Pinpoint the cell where the given text exists, returning its [X, Y] midpoint coordinate. 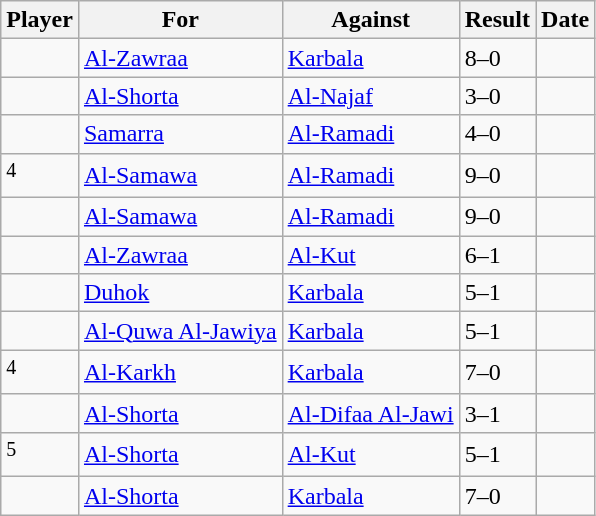
Against [370, 20]
3–0 [497, 96]
Samarra [180, 134]
Al-Karkh [180, 372]
3–1 [497, 413]
Date [566, 20]
Result [497, 20]
For [180, 20]
Al-Difaa Al-Jawi [370, 413]
Duhok [180, 293]
4–0 [497, 134]
Al-Najaf [370, 96]
Player [40, 20]
8–0 [497, 58]
6–1 [497, 255]
Al-Quwa Al-Jawiya [180, 331]
5 [40, 454]
